Pinpoint the cell where the given text exists, returning its [X, Y] midpoint coordinate. 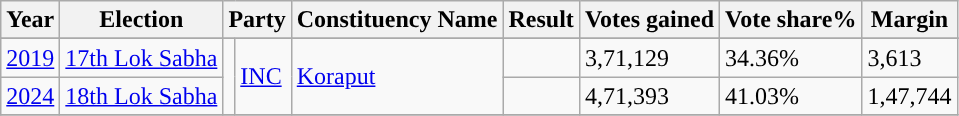
INC [263, 77]
1,47,744 [910, 96]
Koraput [397, 77]
Election [142, 20]
Margin [910, 20]
Party [257, 20]
2024 [30, 96]
Constituency Name [397, 20]
3,613 [910, 58]
34.36% [791, 58]
Votes gained [649, 20]
Vote share% [791, 20]
Result [541, 20]
2019 [30, 58]
17th Lok Sabha [142, 58]
41.03% [791, 96]
18th Lok Sabha [142, 96]
3,71,129 [649, 58]
Year [30, 20]
4,71,393 [649, 96]
